Extract the (x, y) coordinate from the center of the cell holding the provided text.  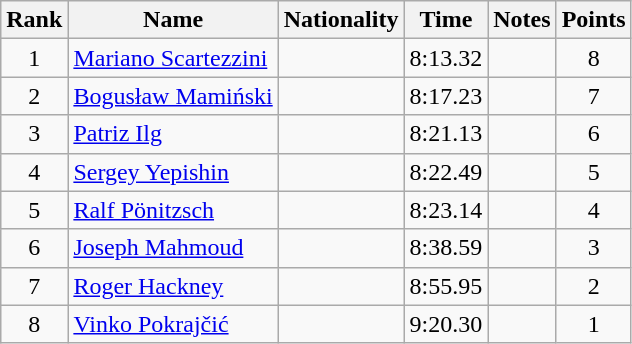
Mariano Scartezzini (173, 58)
Ralf Pönitzsch (173, 210)
Name (173, 20)
8:55.95 (446, 286)
Vinko Pokrajčić (173, 324)
Nationality (341, 20)
Points (594, 20)
8:23.14 (446, 210)
Joseph Mahmoud (173, 248)
Sergey Yepishin (173, 172)
Rank (34, 20)
9:20.30 (446, 324)
8:22.49 (446, 172)
Bogusław Mamiński (173, 96)
Patriz Ilg (173, 134)
Time (446, 20)
8:38.59 (446, 248)
Roger Hackney (173, 286)
Notes (522, 20)
8:13.32 (446, 58)
8:17.23 (446, 96)
8:21.13 (446, 134)
